Search for the cell housing the specified text and yield its [X, Y] center coordinate. 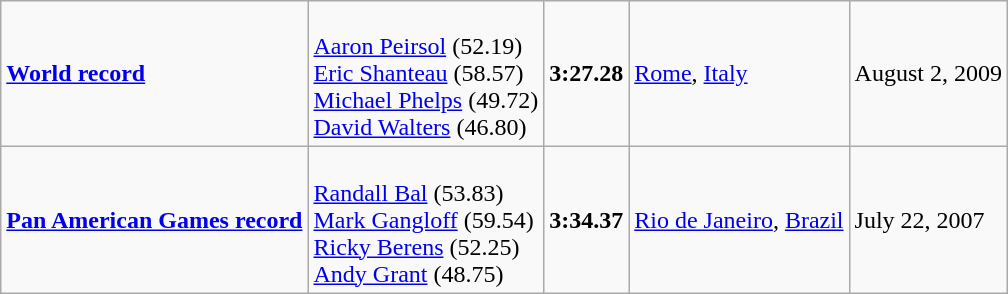
July 22, 2007 [928, 220]
3:34.37 [586, 220]
Rome, Italy [739, 74]
Rio de Janeiro, Brazil [739, 220]
Randall Bal (53.83)Mark Gangloff (59.54)Ricky Berens (52.25)Andy Grant (48.75) [426, 220]
Pan American Games record [154, 220]
World record [154, 74]
3:27.28 [586, 74]
Aaron Peirsol (52.19)Eric Shanteau (58.57)Michael Phelps (49.72)David Walters (46.80) [426, 74]
August 2, 2009 [928, 74]
